For the text-containing cell, return its midpoint in (x, y) coordinate format. 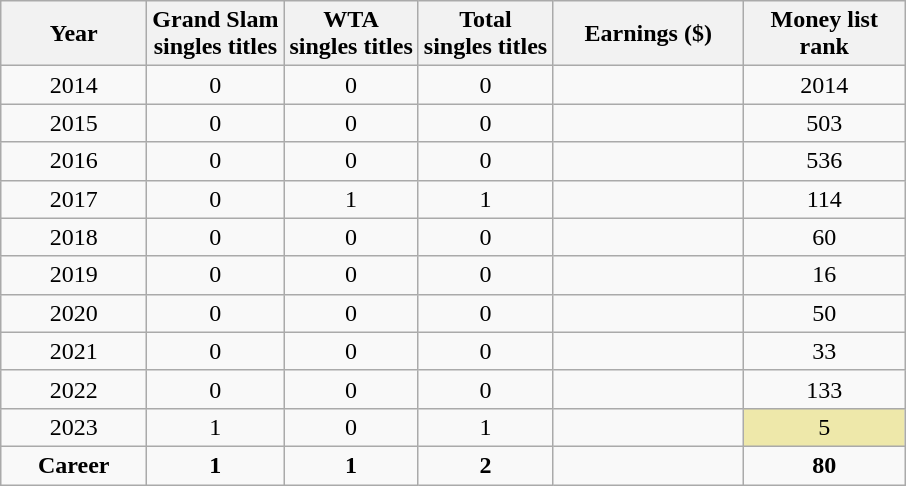
2 (485, 465)
5 (824, 427)
2018 (74, 237)
2017 (74, 199)
2023 (74, 427)
80 (824, 465)
16 (824, 275)
536 (824, 161)
33 (824, 351)
2019 (74, 275)
503 (824, 123)
60 (824, 237)
Totalsingles titles (485, 34)
Career (74, 465)
WTA singles titles (351, 34)
2016 (74, 161)
2020 (74, 313)
133 (824, 389)
Money list rank (824, 34)
114 (824, 199)
Year (74, 34)
Earnings ($) (648, 34)
50 (824, 313)
2022 (74, 389)
Grand Slamsingles titles (216, 34)
2015 (74, 123)
2021 (74, 351)
